Determine the [x, y] coordinate at the center of the cell enclosing the given text.  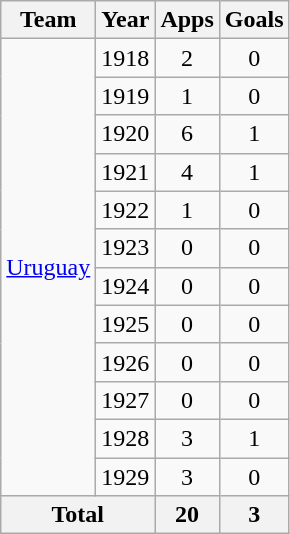
Year [126, 20]
Total [78, 515]
Goals [254, 20]
1923 [126, 248]
1922 [126, 210]
6 [187, 134]
1919 [126, 96]
1918 [126, 58]
1921 [126, 172]
1924 [126, 286]
1929 [126, 477]
1927 [126, 400]
Uruguay [48, 268]
Team [48, 20]
1928 [126, 438]
2 [187, 58]
Apps [187, 20]
1926 [126, 362]
1925 [126, 324]
4 [187, 172]
20 [187, 515]
1920 [126, 134]
